For the text-containing cell, return its midpoint in (X, Y) coordinate format. 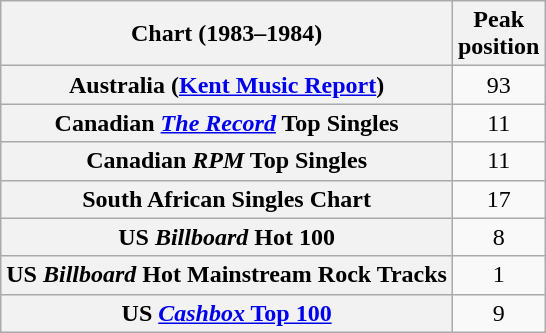
17 (498, 199)
1 (498, 275)
US Cashbox Top 100 (227, 313)
Chart (1983–1984) (227, 34)
Australia (Kent Music Report) (227, 85)
US Billboard Hot 100 (227, 237)
Canadian RPM Top Singles (227, 161)
93 (498, 85)
9 (498, 313)
Peakposition (498, 34)
US Billboard Hot Mainstream Rock Tracks (227, 275)
Canadian The Record Top Singles (227, 123)
8 (498, 237)
South African Singles Chart (227, 199)
